Return [x, y] of the center of cell containing provided text 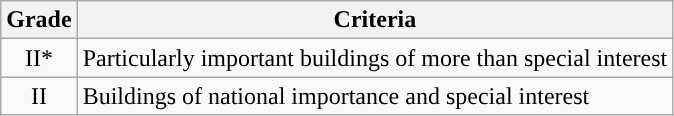
Particularly important buildings of more than special interest [375, 58]
Buildings of national importance and special interest [375, 96]
II [39, 96]
II* [39, 58]
Criteria [375, 20]
Grade [39, 20]
